Find where the given text appears and provide that cell's center as [x, y] coordinate. 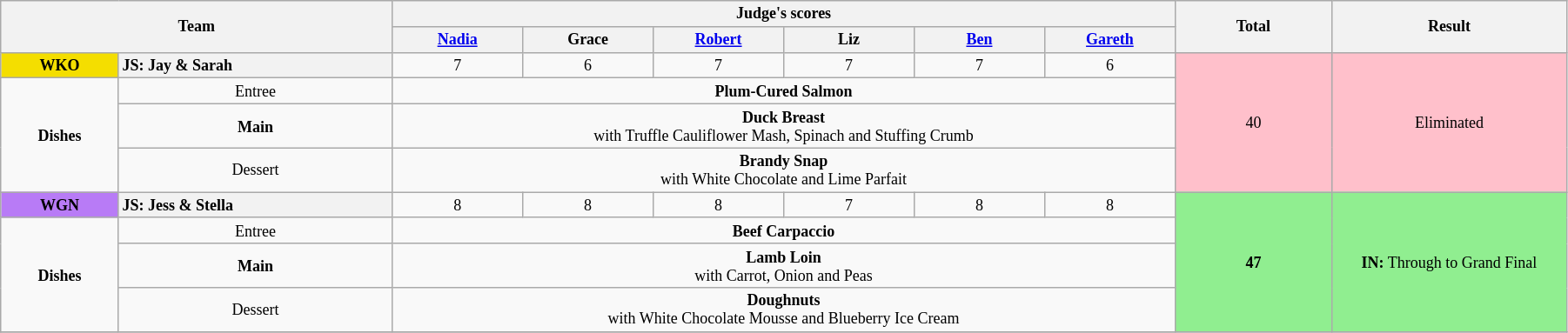
Robert [719, 39]
Beef Carpaccio [784, 230]
Grace [588, 39]
WGN [59, 205]
JS: Jay & Sarah [255, 65]
WKO [59, 65]
JS: Jess & Stella [255, 205]
Eliminated [1449, 122]
40 [1253, 122]
Liz [849, 39]
Plum-Cured Salmon [784, 91]
Brandy Snapwith White Chocolate and Lime Parfait [784, 170]
Result [1449, 26]
Judge's scores [784, 14]
Lamb Loinwith Carrot, Onion and Peas [784, 266]
Doughnutswith White Chocolate Mousse and Blueberry Ice Cream [784, 310]
Team [197, 26]
47 [1253, 263]
Duck Breastwith Truffle Cauliflower Mash, Spinach and Stuffing Crumb [784, 125]
Ben [979, 39]
Gareth [1109, 39]
Total [1253, 26]
IN: Through to Grand Final [1449, 263]
Nadia [458, 39]
